Scan for the cell matching the given text and deliver its [X, Y] coordinate at center. 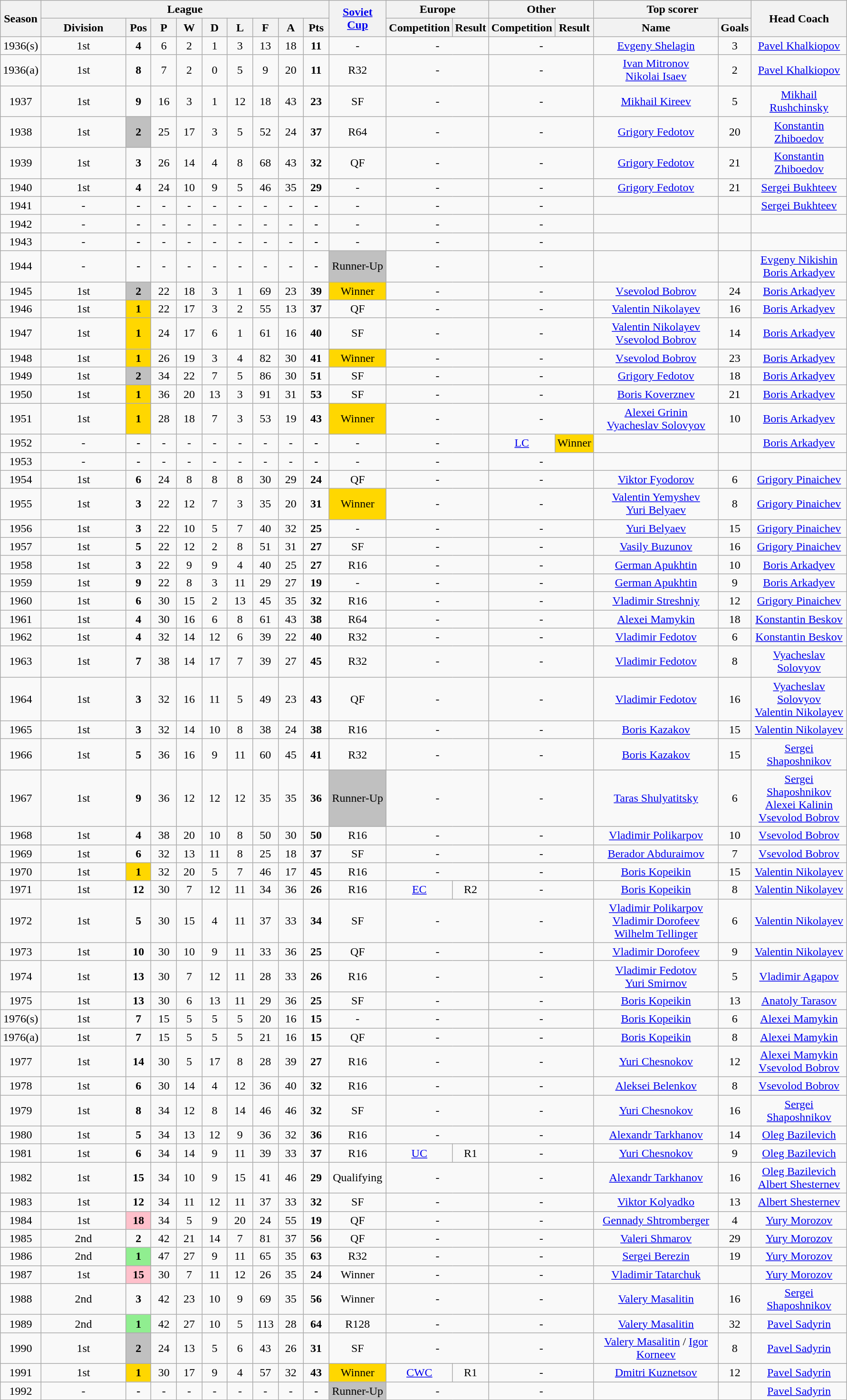
LC [522, 443]
1978 [21, 1086]
1992 [21, 1391]
1945 [21, 291]
1955 [21, 504]
Taras Shulyatitsky [656, 798]
1936(s) [21, 46]
Top scorer [672, 10]
1939 [21, 163]
Vladimir Fedotov Yuri Smirnov [656, 976]
Europe [437, 10]
P [164, 28]
1941 [21, 205]
Gennady Shtromberger [656, 1220]
1962 [21, 637]
1950 [21, 394]
Vyacheslav Solovyov Valentin Nikolayev [799, 699]
1938 [21, 132]
81 [265, 1238]
F [265, 28]
Oleg Bazilevich Albert Shesternev [799, 1177]
1975 [21, 1001]
1971 [21, 890]
Anatoly Tarasov [799, 1001]
1949 [21, 376]
1965 [21, 730]
Vladimir Polikarpov [656, 836]
1954 [21, 479]
Sergei Shaposhnikov Alexei Kalinin Vsevolod Bobrov [799, 798]
Ivan Mitronov Nikolai Isaev [656, 70]
91 [265, 394]
Mikhail Rushchinsky [799, 101]
1946 [21, 309]
Alexei Grinin Vyacheslav Solovyov [656, 418]
Vladimir Dorofeev [656, 952]
1944 [21, 266]
Name [656, 28]
Viktor Kolyadko [656, 1202]
63 [316, 1256]
Vladimir Streshniy [656, 601]
Boris Koverznev [656, 394]
1956 [21, 528]
Other [541, 10]
Goals [735, 28]
Evgeny Shelagin [656, 46]
Valentin Yemyshev Yuri Belyaev [656, 504]
1984 [21, 1220]
Valentin Nikolayev Vsevolod Bobrov [656, 334]
EC [419, 890]
1970 [21, 872]
Soviet Cup [357, 19]
1957 [21, 546]
R2 [471, 890]
1987 [21, 1274]
1990 [21, 1348]
49 [265, 699]
Pos [139, 28]
Berador Abduraimov [656, 854]
1936(a) [21, 70]
Head Coach [799, 19]
1976(a) [21, 1037]
52 [265, 132]
Vladimir Tatarchuk [656, 1274]
1951 [21, 418]
L [240, 28]
65 [265, 1256]
D [215, 28]
Vladimir Agapov [799, 976]
Valeri Shmarov [656, 1238]
UC [419, 1153]
Pts [316, 28]
1964 [21, 699]
1959 [21, 583]
1963 [21, 662]
Viktor Fyodorov [656, 479]
Vladimir Polikarpov Vladimir Dorofeev Wilhelm Tellinger [656, 921]
Valery Masalitin / Igor Korneev [656, 1348]
1977 [21, 1061]
1960 [21, 601]
1980 [21, 1135]
57 [265, 1372]
1937 [21, 101]
1991 [21, 1372]
68 [265, 163]
1979 [21, 1111]
113 [265, 1323]
47 [164, 1256]
1948 [21, 358]
Mikhail Kireev [656, 101]
1973 [21, 952]
Qualifying [357, 1177]
R128 [357, 1323]
1986 [21, 1256]
1961 [21, 619]
1974 [21, 976]
1966 [21, 754]
Albert Shesternev [799, 1202]
64 [316, 1323]
1985 [21, 1238]
League [184, 10]
W [189, 28]
1940 [21, 187]
1953 [21, 461]
Season [21, 19]
1968 [21, 836]
1969 [21, 854]
Vyacheslav Solovyov [799, 662]
1958 [21, 564]
Alexei Mamykin Vsevolod Bobrov [799, 1061]
Aleksei Belenkov [656, 1086]
1947 [21, 334]
1989 [21, 1323]
Yuri Belyaev [656, 528]
1967 [21, 798]
86 [265, 376]
1942 [21, 224]
CWC [419, 1372]
1983 [21, 1202]
Sergei Berezin [656, 1256]
1976(s) [21, 1019]
Vasily Buzunov [656, 546]
Division [83, 28]
1972 [21, 921]
0 [215, 70]
60 [265, 754]
1988 [21, 1299]
Evgeny Nikishin Boris Arkadyev [799, 266]
1943 [21, 242]
82 [265, 358]
1981 [21, 1153]
Dmitri Kuznetsov [656, 1372]
1952 [21, 443]
A [291, 28]
1982 [21, 1177]
